From the cell containing the given text, extract its center point as (x, y) coordinate. 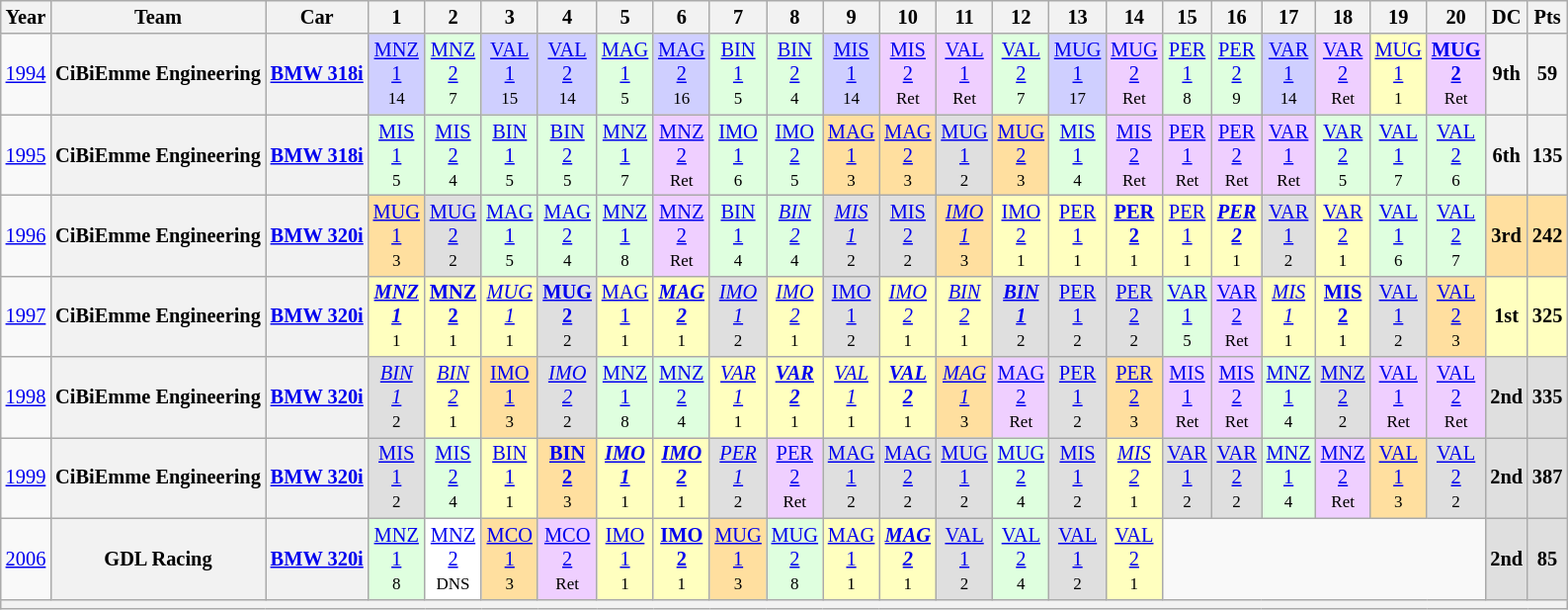
MNZ2DNS (453, 559)
MIS114 (852, 74)
VAR22 (1237, 478)
1st (1506, 316)
MIS15 (397, 155)
BIN23 (567, 478)
PER1Ret (1187, 155)
16 (1237, 17)
15 (1187, 17)
13 (1077, 17)
MNZ27 (453, 74)
Team (158, 17)
20 (1456, 17)
1997 (26, 316)
4 (567, 17)
2006 (26, 559)
MAG22 (907, 478)
MNZ24 (682, 397)
335 (1547, 397)
Car (317, 17)
PER23 (1134, 397)
1996 (26, 235)
VAR15 (1187, 316)
VAL16 (1399, 235)
11 (964, 17)
VAL2Ret (1456, 397)
9 (852, 17)
VAL13 (1399, 478)
85 (1547, 559)
1998 (26, 397)
VAL115 (510, 74)
1995 (26, 155)
PER18 (1187, 74)
VAL24 (1022, 559)
VAL23 (1456, 316)
17 (1288, 17)
242 (1547, 235)
12 (1022, 17)
2 (453, 17)
MAG24 (567, 235)
MIS14 (1077, 155)
3rd (1506, 235)
1994 (26, 74)
Pts (1547, 17)
387 (1547, 478)
IMO22 (567, 397)
MAG12 (852, 478)
BIN25 (567, 155)
MUG24 (1022, 478)
MCO13 (510, 559)
MAG216 (682, 74)
GDL Racing (158, 559)
7 (737, 17)
9th (1506, 74)
18 (1344, 17)
MUG117 (1077, 74)
MIS11 (1288, 316)
3 (510, 17)
VAL17 (1399, 155)
MCO2Ret (567, 559)
59 (1547, 74)
VAL26 (1456, 155)
1 (397, 17)
BIN11 (510, 478)
PER22 (1134, 316)
135 (1547, 155)
MIS1Ret (1187, 397)
1999 (26, 478)
5 (624, 17)
VAR11 (737, 397)
Year (26, 17)
DC (1506, 17)
MAG2Ret (1022, 397)
19 (1399, 17)
MNZ21 (453, 316)
VAR114 (1288, 74)
IMO25 (794, 155)
6 (682, 17)
10 (907, 17)
8 (794, 17)
325 (1547, 316)
MIS22 (907, 235)
MNZ17 (624, 155)
PER29 (1237, 74)
VAL214 (567, 74)
14 (1134, 17)
IMO16 (737, 155)
MNZ22 (1344, 397)
MUG23 (1022, 155)
MNZ114 (397, 74)
VAL22 (1456, 478)
VAR1Ret (1288, 155)
VAL11 (852, 397)
MUG28 (794, 559)
BIN14 (737, 235)
MAG23 (907, 155)
6th (1506, 155)
MNZ11 (397, 316)
VAR25 (1344, 155)
